Capture the cell that displays the provided text and extract its [x, y] central coordinate. 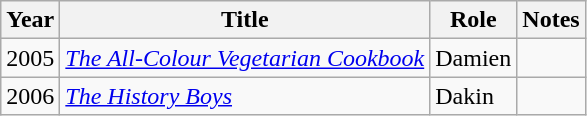
Damien [474, 58]
2006 [30, 96]
Dakin [474, 96]
Role [474, 20]
Notes [551, 20]
The All-Colour Vegetarian Cookbook [245, 58]
2005 [30, 58]
Title [245, 20]
Year [30, 20]
The History Boys [245, 96]
